Pinpoint the cell where the given text exists, returning its (x, y) midpoint coordinate. 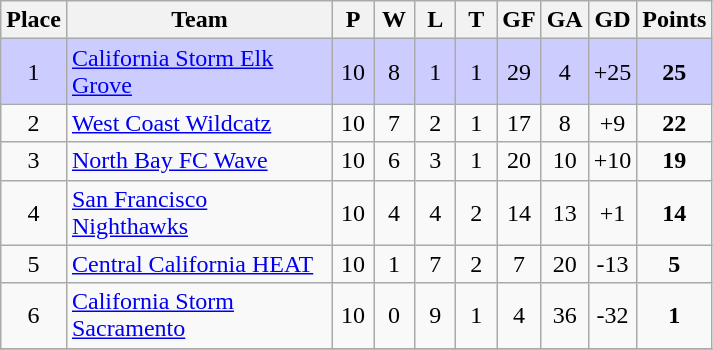
GA (564, 20)
22 (674, 123)
Place (34, 20)
California Storm Elk Grove (199, 72)
L (436, 20)
Points (674, 20)
North Bay FC Wave (199, 161)
+25 (612, 72)
West Coast Wildcatz (199, 123)
13 (564, 212)
California Storm Sacramento (199, 316)
-32 (612, 316)
25 (674, 72)
9 (436, 316)
P (354, 20)
17 (519, 123)
+9 (612, 123)
Team (199, 20)
36 (564, 316)
San Francisco Nighthawks (199, 212)
W (394, 20)
GF (519, 20)
-13 (612, 264)
0 (394, 316)
GD (612, 20)
29 (519, 72)
19 (674, 161)
+1 (612, 212)
Central California HEAT (199, 264)
+10 (612, 161)
T (476, 20)
